Capture the cell that displays the provided text and extract its [X, Y] central coordinate. 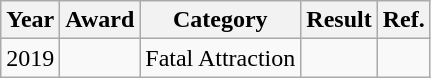
Award [100, 20]
Ref. [404, 20]
Category [220, 20]
Result [339, 20]
Fatal Attraction [220, 58]
Year [30, 20]
2019 [30, 58]
